Output the (x, y) coordinate of the center of the cell containing the given text.  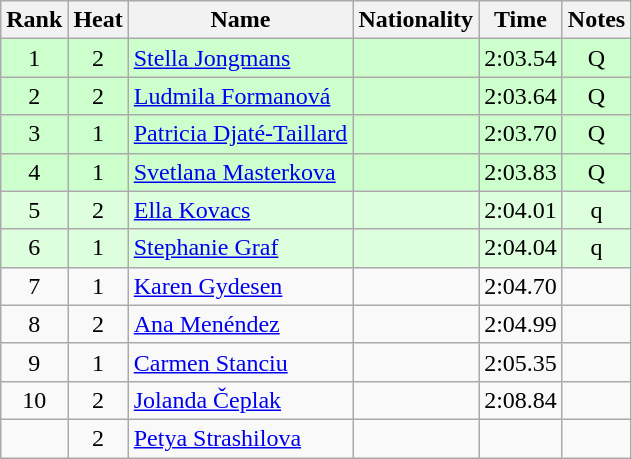
2:03.70 (521, 134)
4 (34, 172)
3 (34, 134)
Karen Gydesen (240, 286)
Stella Jongmans (240, 58)
Name (240, 20)
Ludmila Formanová (240, 96)
Svetlana Masterkova (240, 172)
7 (34, 286)
Stephanie Graf (240, 248)
2:08.84 (521, 400)
Patricia Djaté-Taillard (240, 134)
9 (34, 362)
5 (34, 210)
2:04.99 (521, 324)
8 (34, 324)
2:03.64 (521, 96)
Ella Kovacs (240, 210)
10 (34, 400)
Nationality (416, 20)
Ana Menéndez (240, 324)
2:04.70 (521, 286)
Jolanda Čeplak (240, 400)
2:05.35 (521, 362)
Heat (98, 20)
2:03.54 (521, 58)
Notes (596, 20)
2:03.83 (521, 172)
6 (34, 248)
Petya Strashilova (240, 438)
Carmen Stanciu (240, 362)
Rank (34, 20)
2:04.04 (521, 248)
Time (521, 20)
2:04.01 (521, 210)
